Extract the [X, Y] coordinate from the center of the cell holding the provided text.  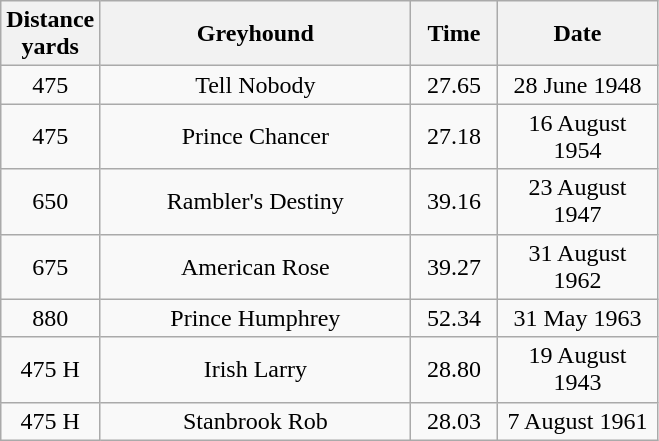
28.03 [454, 421]
Prince Humphrey [256, 318]
American Rose [256, 266]
675 [50, 266]
Irish Larry [256, 370]
16 August 1954 [578, 136]
880 [50, 318]
Time [454, 34]
28 June 1948 [578, 85]
23 August 1947 [578, 202]
650 [50, 202]
Prince Chancer [256, 136]
39.16 [454, 202]
27.18 [454, 136]
Stanbrook Rob [256, 421]
28.80 [454, 370]
27.65 [454, 85]
Rambler's Destiny [256, 202]
52.34 [454, 318]
Tell Nobody [256, 85]
19 August 1943 [578, 370]
Greyhound [256, 34]
31 August 1962 [578, 266]
31 May 1963 [578, 318]
Date [578, 34]
Distance yards [50, 34]
39.27 [454, 266]
7 August 1961 [578, 421]
